Capture the cell that displays the provided text and extract its (x, y) central coordinate. 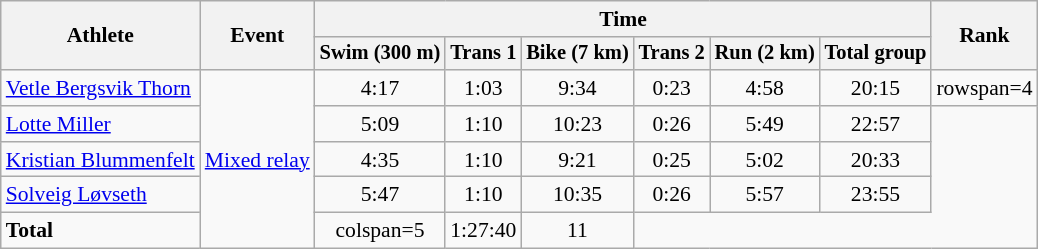
4:58 (765, 88)
Solveig Løvseth (100, 195)
1:27:40 (483, 231)
Kristian Blummenfelt (100, 160)
Vetle Bergsvik Thorn (100, 88)
10:35 (577, 195)
Lotte Miller (100, 124)
4:35 (380, 160)
5:57 (765, 195)
Mixed relay (258, 159)
22:57 (876, 124)
Total (100, 231)
10:23 (577, 124)
Time (624, 19)
20:33 (876, 160)
4:17 (380, 88)
0:23 (672, 88)
20:15 (876, 88)
5:47 (380, 195)
rowspan=4 (984, 88)
5:02 (765, 160)
Run (2 km) (765, 54)
1:03 (483, 88)
5:49 (765, 124)
colspan=5 (380, 231)
Total group (876, 54)
5:09 (380, 124)
Bike (7 km) (577, 54)
23:55 (876, 195)
9:21 (577, 160)
Event (258, 36)
11 (577, 231)
Rank (984, 36)
Trans 2 (672, 54)
Swim (300 m) (380, 54)
0:25 (672, 160)
Athlete (100, 36)
Trans 1 (483, 54)
9:34 (577, 88)
